Locate the cell with the specified text and output its (x, y) center coordinate. 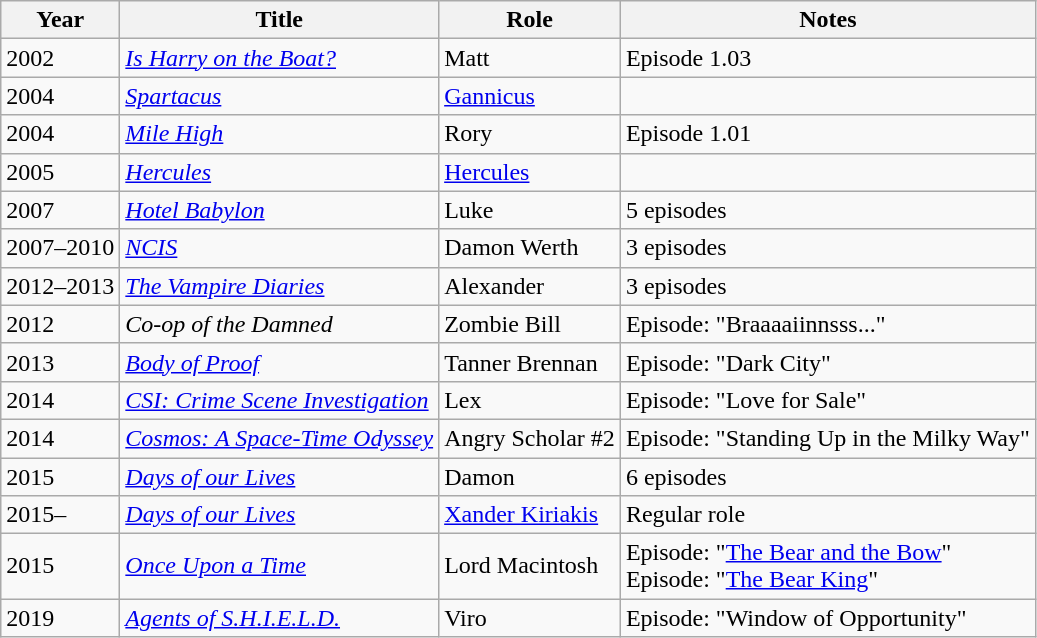
Alexander (530, 286)
2019 (60, 618)
Xander Kiriakis (530, 515)
Viro (530, 618)
6 episodes (828, 477)
Episode 1.03 (828, 58)
Is Harry on the Boat? (280, 58)
Regular role (828, 515)
2005 (60, 172)
Rory (530, 134)
2012–2013 (60, 286)
Year (60, 20)
Luke (530, 210)
2013 (60, 362)
2002 (60, 58)
Episode: "Window of Opportunity" (828, 618)
2007 (60, 210)
The Vampire Diaries (280, 286)
Notes (828, 20)
5 episodes (828, 210)
Spartacus (280, 96)
Title (280, 20)
Lex (530, 400)
Agents of S.H.I.E.L.D. (280, 618)
Mile High (280, 134)
Tanner Brennan (530, 362)
CSI: Crime Scene Investigation (280, 400)
Episode: "Standing Up in the Milky Way" (828, 438)
Episode 1.01 (828, 134)
Cosmos: A Space-Time Odyssey (280, 438)
Episode: "The Bear and the Bow"Episode: "The Bear King" (828, 566)
2015– (60, 515)
Co-op of the Damned (280, 324)
Zombie Bill (530, 324)
Episode: "Braaaaiinnsss..." (828, 324)
NCIS (280, 248)
Gannicus (530, 96)
Damon Werth (530, 248)
Episode: "Dark City" (828, 362)
2007–2010 (60, 248)
2012 (60, 324)
Matt (530, 58)
Role (530, 20)
Episode: "Love for Sale" (828, 400)
Lord Macintosh (530, 566)
Body of Proof (280, 362)
Hotel Babylon (280, 210)
Angry Scholar #2 (530, 438)
Once Upon a Time (280, 566)
Damon (530, 477)
